Provide the (x, y) coordinate of the cell's center where the given text is located.  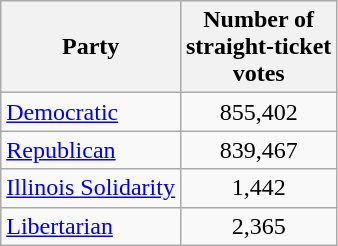
1,442 (258, 188)
839,467 (258, 150)
Libertarian (91, 226)
Republican (91, 150)
2,365 (258, 226)
Illinois Solidarity (91, 188)
Democratic (91, 112)
Party (91, 47)
855,402 (258, 112)
Number ofstraight-ticketvotes (258, 47)
